Provide the [X, Y] coordinate of the cell's center where the given text is located.  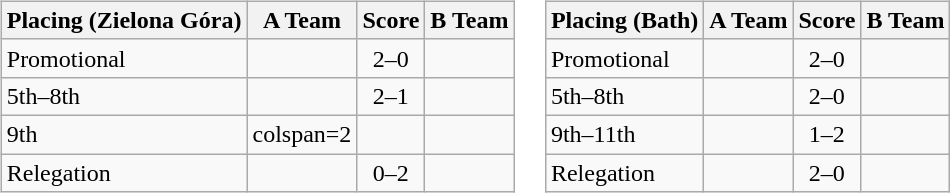
1–2 [827, 134]
Placing (Bath) [624, 20]
2–1 [391, 96]
0–2 [391, 173]
Placing (Zielona Góra) [124, 20]
9th–11th [624, 134]
9th [124, 134]
colspan=2 [302, 134]
